Search for the cell housing the specified text and yield its (X, Y) center coordinate. 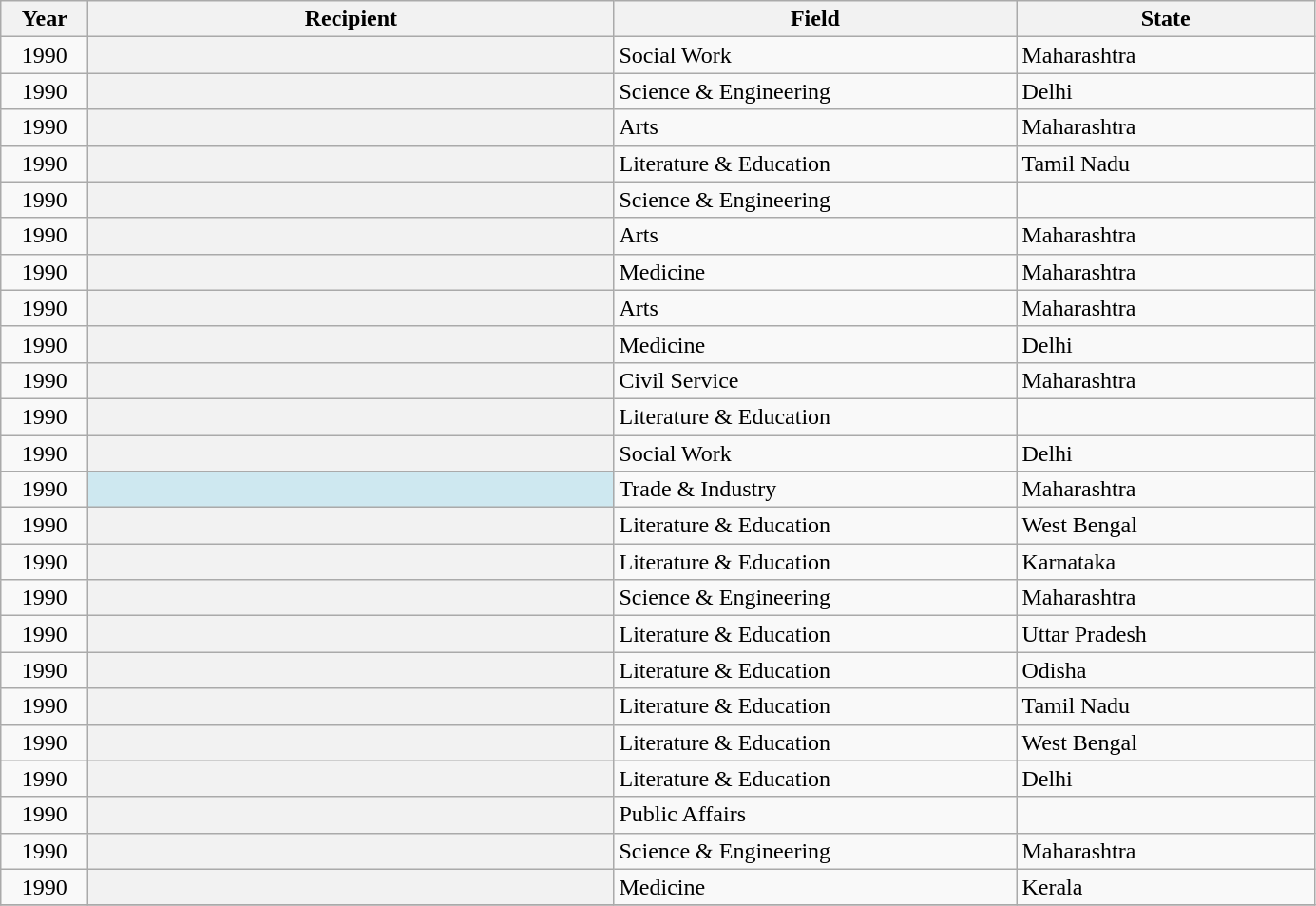
Trade & Industry (815, 490)
Year (45, 19)
State (1165, 19)
Karnataka (1165, 562)
Uttar Pradesh (1165, 634)
Odisha (1165, 670)
Kerala (1165, 887)
Civil Service (815, 380)
Recipient (352, 19)
Public Affairs (815, 815)
Field (815, 19)
